Pinpoint the cell where the given text exists, returning its [X, Y] midpoint coordinate. 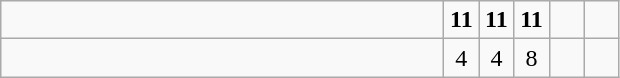
8 [532, 58]
